For the text-containing cell, return its midpoint in (x, y) coordinate format. 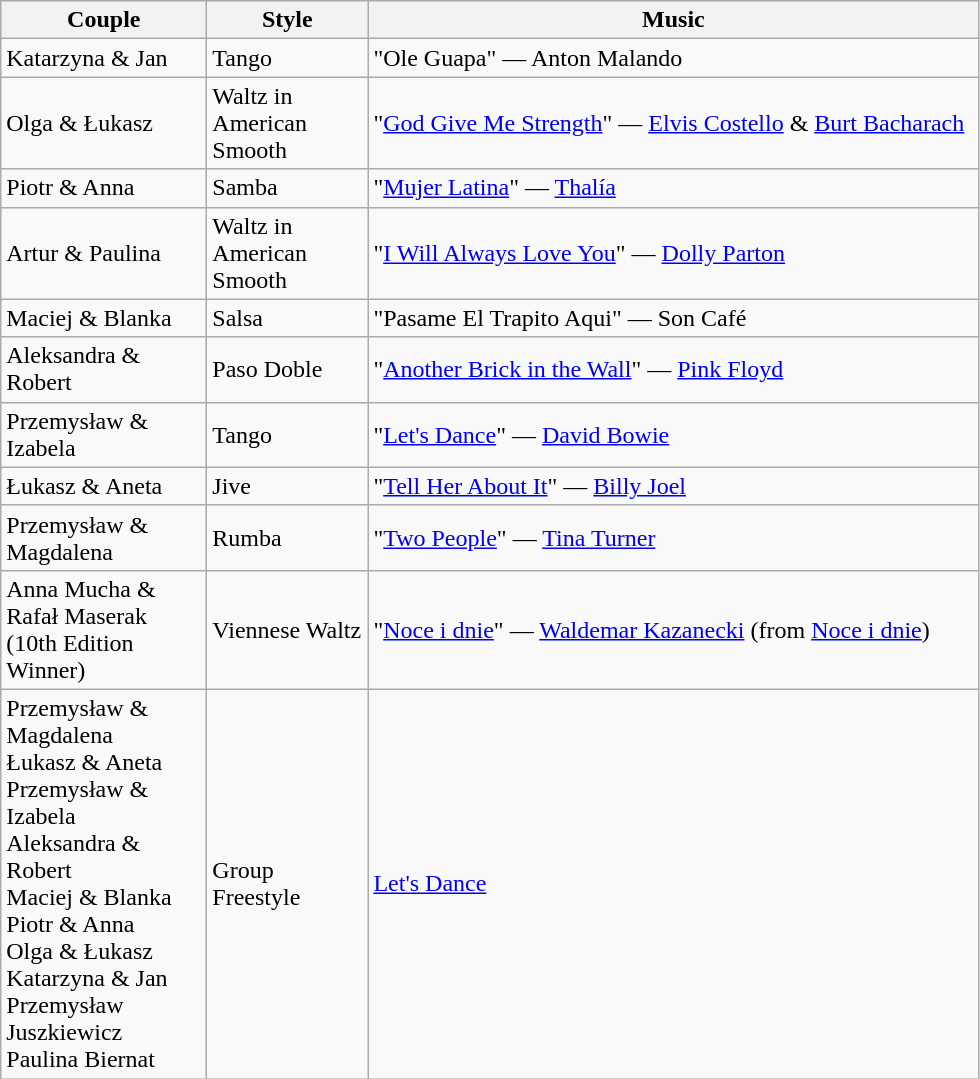
"Tell Her About It" — Billy Joel (674, 486)
Aleksandra & Robert (104, 370)
Maciej & Blanka (104, 318)
"Noce i dnie" — Waldemar Kazanecki (from Noce i dnie) (674, 630)
Music (674, 20)
"I Will Always Love You" — Dolly Parton (674, 253)
Jive (288, 486)
Katarzyna & Jan (104, 58)
Anna Mucha & Rafał Maserak (10th Edition Winner) (104, 630)
Group Freestyle (288, 884)
Artur & Paulina (104, 253)
Salsa (288, 318)
Let's Dance (674, 884)
Viennese Waltz (288, 630)
Rumba (288, 538)
Paso Doble (288, 370)
Przemysław & Izabela (104, 434)
"Another Brick in the Wall" — Pink Floyd (674, 370)
Couple (104, 20)
"Let's Dance" — David Bowie (674, 434)
Piotr & Anna (104, 188)
Samba (288, 188)
"Two People" — Tina Turner (674, 538)
Przemysław & Magdalena (104, 538)
Olga & Łukasz (104, 123)
Style (288, 20)
"God Give Me Strength" — Elvis Costello & Burt Bacharach (674, 123)
"Mujer Latina" — Thalía (674, 188)
"Pasame El Trapito Aqui" — Son Café (674, 318)
Łukasz & Aneta (104, 486)
"Ole Guapa" — Anton Malando (674, 58)
